From the cell containing the given text, extract its center point as [x, y] coordinate. 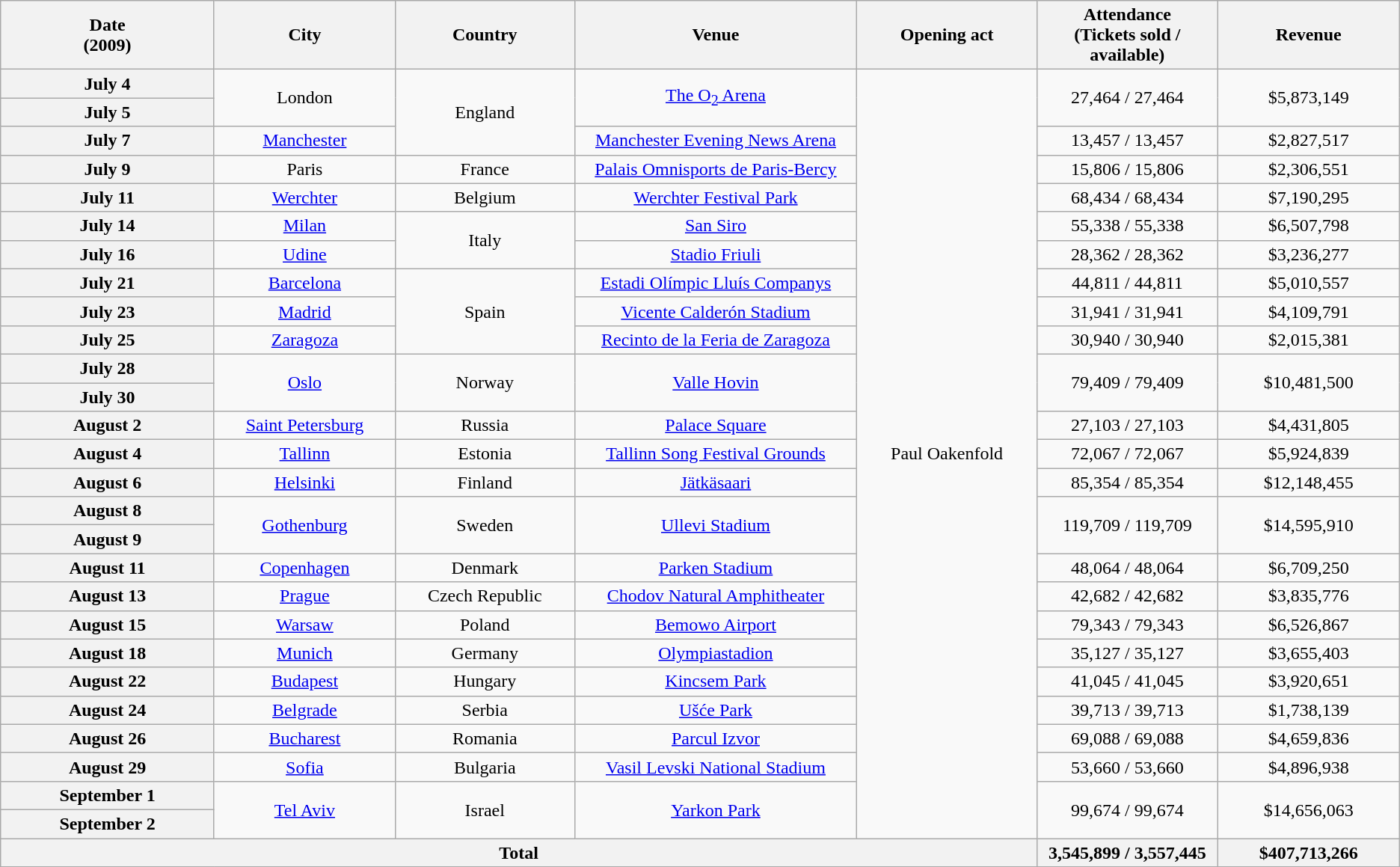
Kincsem Park [716, 681]
$6,507,798 [1309, 226]
$1,738,139 [1309, 710]
Germany [485, 653]
July 30 [108, 397]
August 29 [108, 767]
Czech Republic [485, 596]
Parken Stadium [716, 568]
Norway [485, 382]
$4,431,805 [1309, 426]
July 21 [108, 283]
Milan [304, 226]
Tallinn Song Festival Grounds [716, 454]
July 23 [108, 311]
41,045 / 41,045 [1127, 681]
31,941 / 31,941 [1127, 311]
69,088 / 69,088 [1127, 738]
Vicente Calderón Stadium [716, 311]
$14,595,910 [1309, 525]
3,545,899 / 3,557,445 [1127, 852]
Venue [716, 35]
Udine [304, 254]
72,067 / 72,067 [1127, 454]
68,434 / 68,434 [1127, 197]
Parcul Izvor [716, 738]
$2,827,517 [1309, 141]
Denmark [485, 568]
85,354 / 85,354 [1127, 482]
August 24 [108, 710]
$4,109,791 [1309, 311]
Date(2009) [108, 35]
July 11 [108, 197]
August 8 [108, 511]
$3,655,403 [1309, 653]
September 1 [108, 795]
Warsaw [304, 625]
Zaragoza [304, 340]
30,940 / 30,940 [1127, 340]
$5,873,149 [1309, 98]
$6,709,250 [1309, 568]
15,806 / 15,806 [1127, 169]
Finland [485, 482]
July 28 [108, 368]
September 2 [108, 824]
79,343 / 79,343 [1127, 625]
Stadio Friuli [716, 254]
39,713 / 39,713 [1127, 710]
$5,010,557 [1309, 283]
Belgium [485, 197]
July 9 [108, 169]
August 15 [108, 625]
$2,306,551 [1309, 169]
England [485, 112]
Copenhagen [304, 568]
France [485, 169]
Sweden [485, 525]
$4,659,836 [1309, 738]
Jätkäsaari [716, 482]
$3,835,776 [1309, 596]
119,709 / 119,709 [1127, 525]
Spain [485, 311]
Total [519, 852]
44,811 / 44,811 [1127, 283]
Bucharest [304, 738]
$14,656,063 [1309, 809]
August 22 [108, 681]
Gothenburg [304, 525]
28,362 / 28,362 [1127, 254]
July 7 [108, 141]
August 9 [108, 539]
$4,896,938 [1309, 767]
Ullevi Stadium [716, 525]
July 16 [108, 254]
August 11 [108, 568]
Werchter Festival Park [716, 197]
Madrid [304, 311]
Poland [485, 625]
July 25 [108, 340]
Ušće Park [716, 710]
13,457 / 13,457 [1127, 141]
35,127 / 35,127 [1127, 653]
$7,190,295 [1309, 197]
Chodov Natural Amphitheater [716, 596]
Barcelona [304, 283]
$3,920,651 [1309, 681]
Hungary [485, 681]
August 4 [108, 454]
The O2 Arena [716, 98]
Yarkon Park [716, 809]
Budapest [304, 681]
Belgrade [304, 710]
53,660 / 53,660 [1127, 767]
Manchester Evening News Arena [716, 141]
$10,481,500 [1309, 382]
55,338 / 55,338 [1127, 226]
$5,924,839 [1309, 454]
San Siro [716, 226]
Estadi Olímpic Lluís Companys [716, 283]
August 6 [108, 482]
Helsinki [304, 482]
Paris [304, 169]
$12,148,455 [1309, 482]
August 18 [108, 653]
Serbia [485, 710]
Saint Petersburg [304, 426]
Italy [485, 240]
27,103 / 27,103 [1127, 426]
Paul Oakenfold [947, 454]
$3,236,277 [1309, 254]
$2,015,381 [1309, 340]
Munich [304, 653]
Palais Omnisports de Paris-Bercy [716, 169]
Romania [485, 738]
Israel [485, 809]
$407,713,266 [1309, 852]
Werchter [304, 197]
Country [485, 35]
August 26 [108, 738]
Revenue [1309, 35]
Tallinn [304, 454]
79,409 / 79,409 [1127, 382]
August 13 [108, 596]
London [304, 98]
Attendance (Tickets sold / available) [1127, 35]
Valle Hovin [716, 382]
Bulgaria [485, 767]
City [304, 35]
Opening act [947, 35]
Vasil Levski National Stadium [716, 767]
July 5 [108, 112]
July 4 [108, 84]
42,682 / 42,682 [1127, 596]
Palace Square [716, 426]
27,464 / 27,464 [1127, 98]
Recinto de la Feria de Zaragoza [716, 340]
Prague [304, 596]
Estonia [485, 454]
48,064 / 48,064 [1127, 568]
August 2 [108, 426]
Russia [485, 426]
Olympiastadion [716, 653]
$6,526,867 [1309, 625]
Tel Aviv [304, 809]
Sofia [304, 767]
99,674 / 99,674 [1127, 809]
Bemowo Airport [716, 625]
July 14 [108, 226]
Oslo [304, 382]
Manchester [304, 141]
